From the cell containing the given text, extract its center point as [X, Y] coordinate. 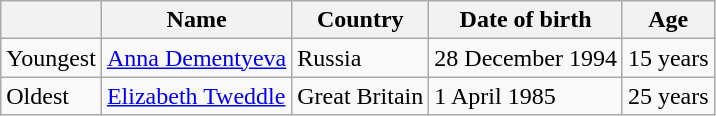
Date of birth [526, 20]
Great Britain [360, 96]
Oldest [52, 96]
Russia [360, 58]
Elizabeth Tweddle [196, 96]
1 April 1985 [526, 96]
15 years [668, 58]
Age [668, 20]
28 December 1994 [526, 58]
Name [196, 20]
Country [360, 20]
25 years [668, 96]
Anna Dementyeva [196, 58]
Youngest [52, 58]
